Extract the [x, y] coordinate from the center of the cell holding the provided text.  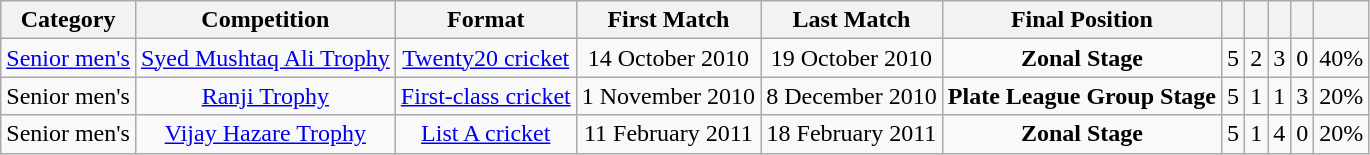
Twenty20 cricket [486, 58]
40% [1342, 58]
Competition [265, 20]
11 February 2011 [668, 134]
Ranji Trophy [265, 96]
Vijay Hazare Trophy [265, 134]
4 [1280, 134]
1 November 2010 [668, 96]
Last Match [852, 20]
Syed Mushtaq Ali Trophy [265, 58]
18 February 2011 [852, 134]
2 [1256, 58]
First-class cricket [486, 96]
First Match [668, 20]
Format [486, 20]
Plate League Group Stage [1082, 96]
Category [68, 20]
8 December 2010 [852, 96]
14 October 2010 [668, 58]
List A cricket [486, 134]
19 October 2010 [852, 58]
Final Position [1082, 20]
